Search for the cell housing the specified text and yield its (X, Y) center coordinate. 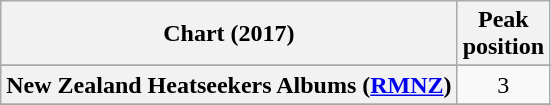
New Zealand Heatseekers Albums (RMNZ) (229, 85)
Peak position (503, 34)
3 (503, 85)
Chart (2017) (229, 34)
